Scan for the cell matching the given text and deliver its (X, Y) coordinate at center. 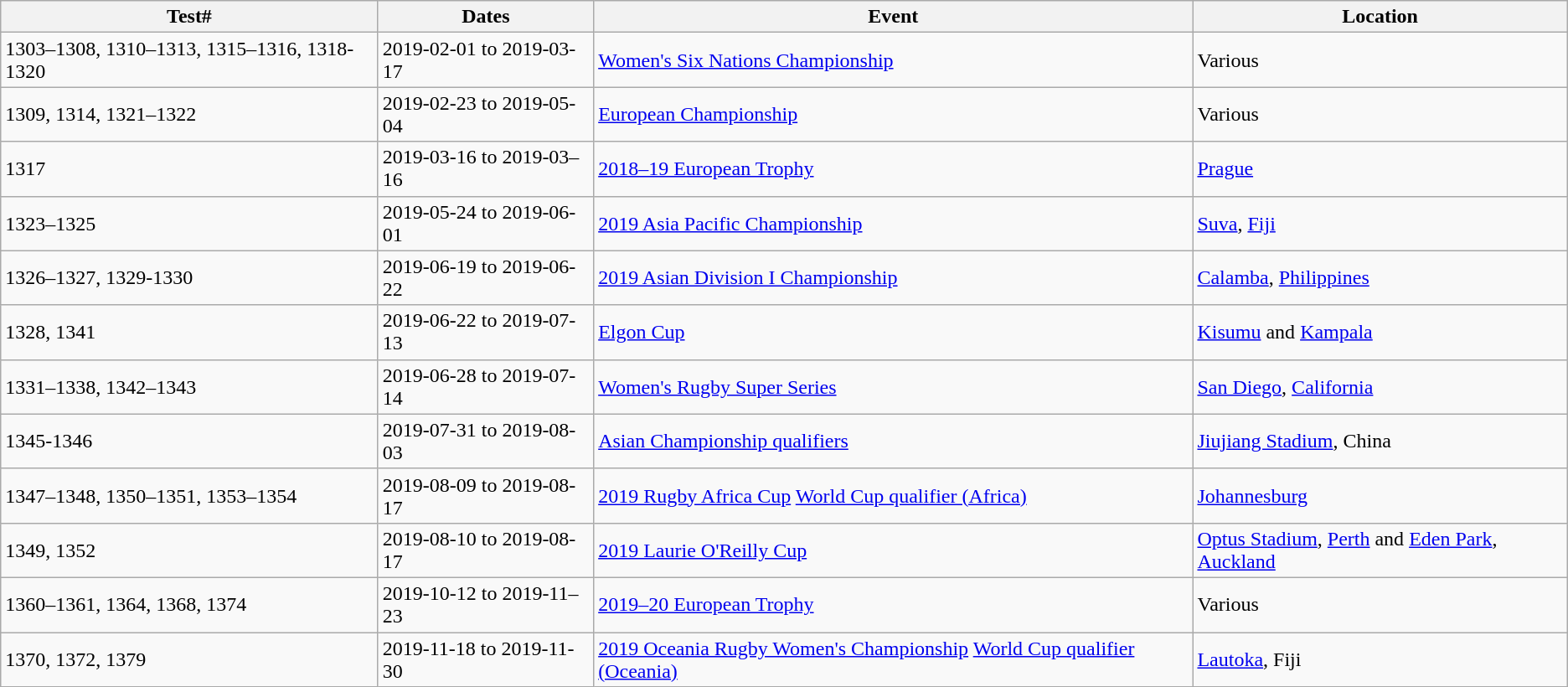
1349, 1352 (189, 550)
1317 (189, 169)
2019-05-24 to 2019-06-01 (486, 223)
2019 Asian Division I Championship (893, 278)
Jiujiang Stadium, China (1380, 441)
2019-06-22 to 2019-07-13 (486, 332)
1360–1361, 1364, 1368, 1374 (189, 605)
Location (1380, 17)
Lautoka, Fiji (1380, 659)
2018–19 European Trophy (893, 169)
1326–1327, 1329-1330 (189, 278)
2019 Rugby Africa Cup World Cup qualifier (Africa) (893, 496)
Dates (486, 17)
Kisumu and Kampala (1380, 332)
1347–1348, 1350–1351, 1353–1354 (189, 496)
Asian Championship qualifiers (893, 441)
Johannesburg (1380, 496)
Event (893, 17)
2019-02-01 to 2019-03-17 (486, 60)
1303–1308, 1310–1313, 1315–1316, 1318-1320 (189, 60)
1370, 1372, 1379 (189, 659)
2019-07-31 to 2019-08-03 (486, 441)
1323–1325 (189, 223)
Optus Stadium, Perth and Eden Park, Auckland (1380, 550)
2019 Asia Pacific Championship (893, 223)
2019-03-16 to 2019-03–16 (486, 169)
2019-10-12 to 2019-11–23 (486, 605)
2019-02-23 to 2019-05-04 (486, 114)
Test# (189, 17)
Suva, Fiji (1380, 223)
2019-11-18 to 2019-11-30 (486, 659)
European Championship (893, 114)
2019-08-09 to 2019-08-17 (486, 496)
1328, 1341 (189, 332)
Women's Rugby Super Series (893, 387)
Calamba, Philippines (1380, 278)
Women's Six Nations Championship (893, 60)
2019-06-19 to 2019-06-22 (486, 278)
2019-08-10 to 2019-08-17 (486, 550)
1331–1338, 1342–1343 (189, 387)
San Diego, California (1380, 387)
2019 Oceania Rugby Women's Championship World Cup qualifier (Oceania) (893, 659)
Elgon Cup (893, 332)
1345-1346 (189, 441)
2019 Laurie O'Reilly Cup (893, 550)
1309, 1314, 1321–1322 (189, 114)
2019-06-28 to 2019-07-14 (486, 387)
2019–20 European Trophy (893, 605)
Prague (1380, 169)
